Scan for the cell matching the given text and deliver its (X, Y) coordinate at center. 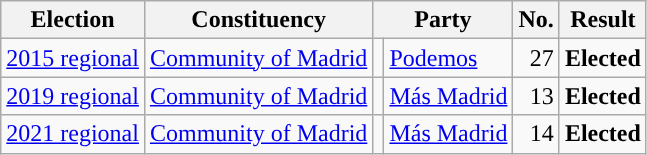
13 (536, 96)
27 (536, 58)
Result (602, 20)
Party (443, 20)
2021 regional (73, 134)
14 (536, 134)
No. (536, 20)
2019 regional (73, 96)
Election (73, 20)
Constituency (258, 20)
2015 regional (73, 58)
Podemos (448, 58)
